Return the (x, y) coordinate for the center point of the cell that contains the specified text.  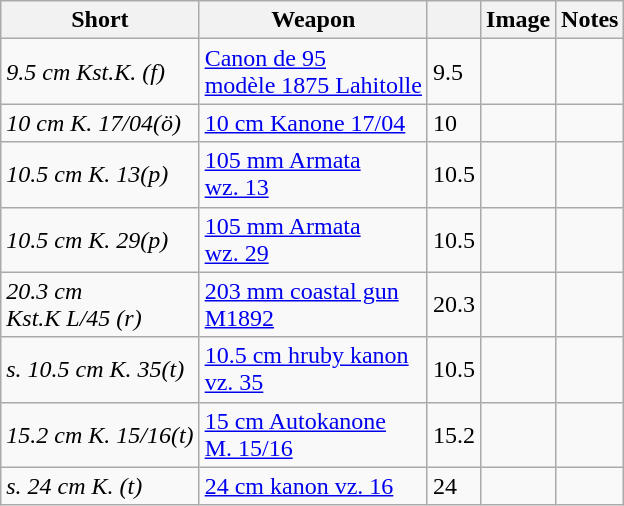
10 cm Kanone 17/04 (313, 123)
15.2 (454, 434)
15.2 cm K. 15/16(t) (100, 434)
10.5 cm K. 29(p) (100, 240)
Canon de 95modèle 1875 Lahitolle (313, 72)
20.3 cmKst.K L/45 (r) (100, 304)
9.5 (454, 72)
24 cm kanon vz. 16 (313, 486)
24 (454, 486)
s. 24 cm K. (t) (100, 486)
203 mm coastal gunM1892 (313, 304)
Weapon (313, 20)
Notes (590, 20)
9.5 cm Kst.K. (f) (100, 72)
Short (100, 20)
105 mm Armatawz. 13 (313, 174)
Image (518, 20)
10.5 cm hruby kanonvz. 35 (313, 370)
15 cm AutokanoneM. 15/16 (313, 434)
10 (454, 123)
10 cm K. 17/04(ö) (100, 123)
s. 10.5 cm K. 35(t) (100, 370)
105 mm Armatawz. 29 (313, 240)
10.5 cm K. 13(p) (100, 174)
20.3 (454, 304)
